Identify which cell holds the provided text, then report its [X, Y] central coordinate. 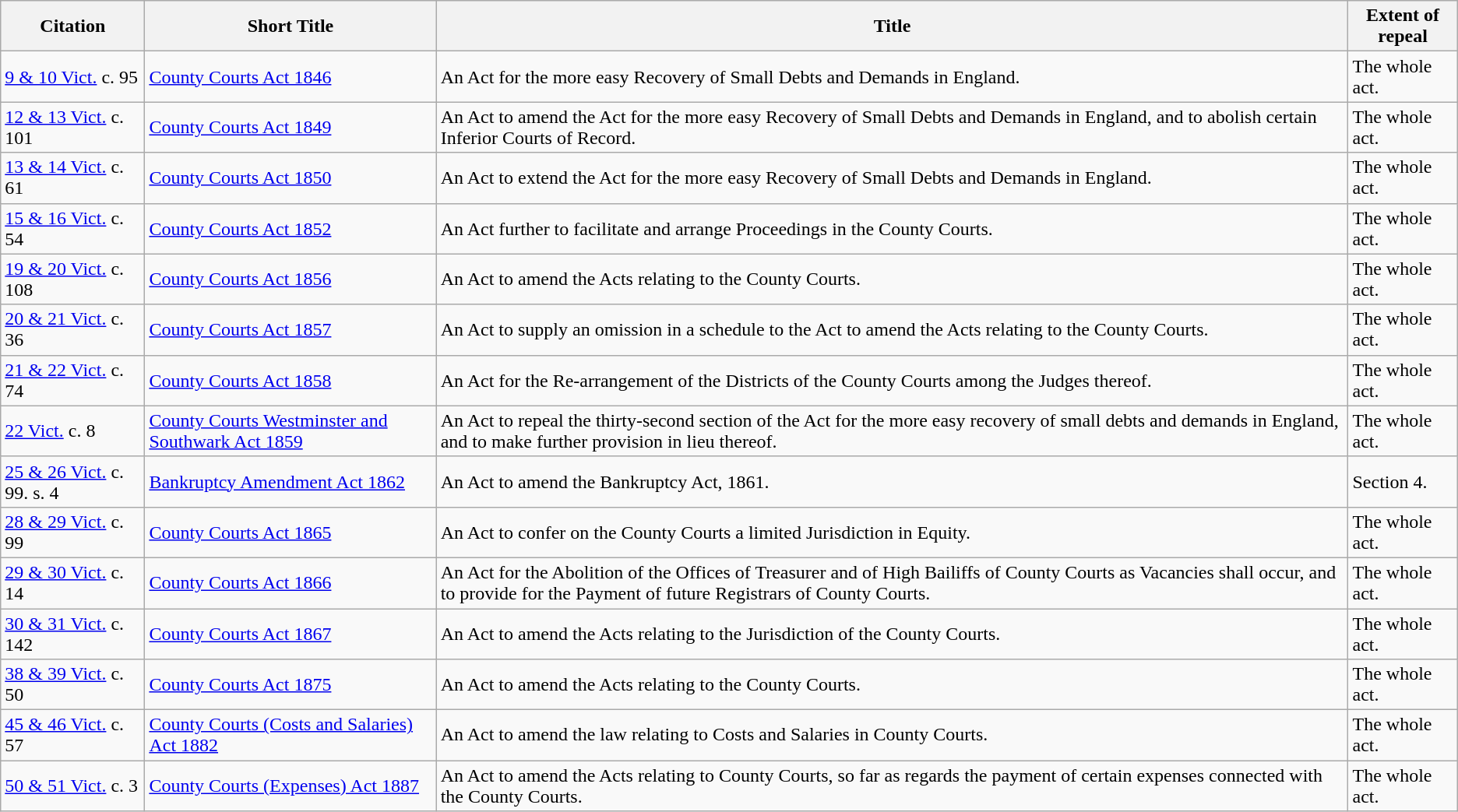
An Act further to facilitate and arrange Proceedings in the County Courts. [893, 229]
An Act for the Re-arrangement of the Districts of the County Courts among the Judges thereof. [893, 380]
15 & 16 Vict. c. 54 [73, 229]
28 & 29 Vict. c. 99 [73, 533]
45 & 46 Vict. c. 57 [73, 735]
An Act to amend the Acts relating to County Courts, so far as regards the payment of certain expenses connected with the County Courts. [893, 786]
Short Title [291, 26]
County Courts Act 1865 [291, 533]
An Act to amend the Act for the more easy Recovery of Small Debts and Demands in England, and to abolish certain Inferior Courts of Record. [893, 128]
19 & 20 Vict. c. 108 [73, 279]
50 & 51 Vict. c. 3 [73, 786]
22 Vict. c. 8 [73, 431]
County Courts Act 1850 [291, 178]
Extent of repeal [1403, 26]
An Act to amend the Bankruptcy Act, 1861. [893, 481]
An Act to extend the Act for the more easy Recovery of Small Debts and Demands in England. [893, 178]
12 & 13 Vict. c. 101 [73, 128]
20 & 21 Vict. c. 36 [73, 330]
An Act to amend the law relating to Costs and Salaries in County Courts. [893, 735]
An Act to confer on the County Courts a limited Jurisdiction in Equity. [893, 533]
13 & 14 Vict. c. 61 [73, 178]
25 & 26 Vict. c. 99. s. 4 [73, 481]
Citation [73, 26]
County Courts Act 1867 [291, 634]
County Courts Act 1852 [291, 229]
Bankruptcy Amendment Act 1862 [291, 481]
29 & 30 Vict. c. 14 [73, 582]
County Courts Act 1858 [291, 380]
County Courts Act 1875 [291, 685]
County Courts (Costs and Salaries) Act 1882 [291, 735]
County Courts Act 1866 [291, 582]
30 & 31 Vict. c. 142 [73, 634]
An Act for the more easy Recovery of Small Debts and Demands in England. [893, 76]
38 & 39 Vict. c. 50 [73, 685]
County Courts Act 1846 [291, 76]
County Courts Act 1849 [291, 128]
Section 4. [1403, 481]
9 & 10 Vict. c. 95 [73, 76]
County Courts Act 1857 [291, 330]
An Act to amend the Acts relating to the Jurisdiction of the County Courts. [893, 634]
County Courts (Expenses) Act 1887 [291, 786]
21 & 22 Vict. c. 74 [73, 380]
County Courts Act 1856 [291, 279]
An Act to supply an omission in a schedule to the Act to amend the Acts relating to the County Courts. [893, 330]
Title [893, 26]
County Courts Westminster and Southwark Act 1859 [291, 431]
